For the text-containing cell, return its midpoint in (x, y) coordinate format. 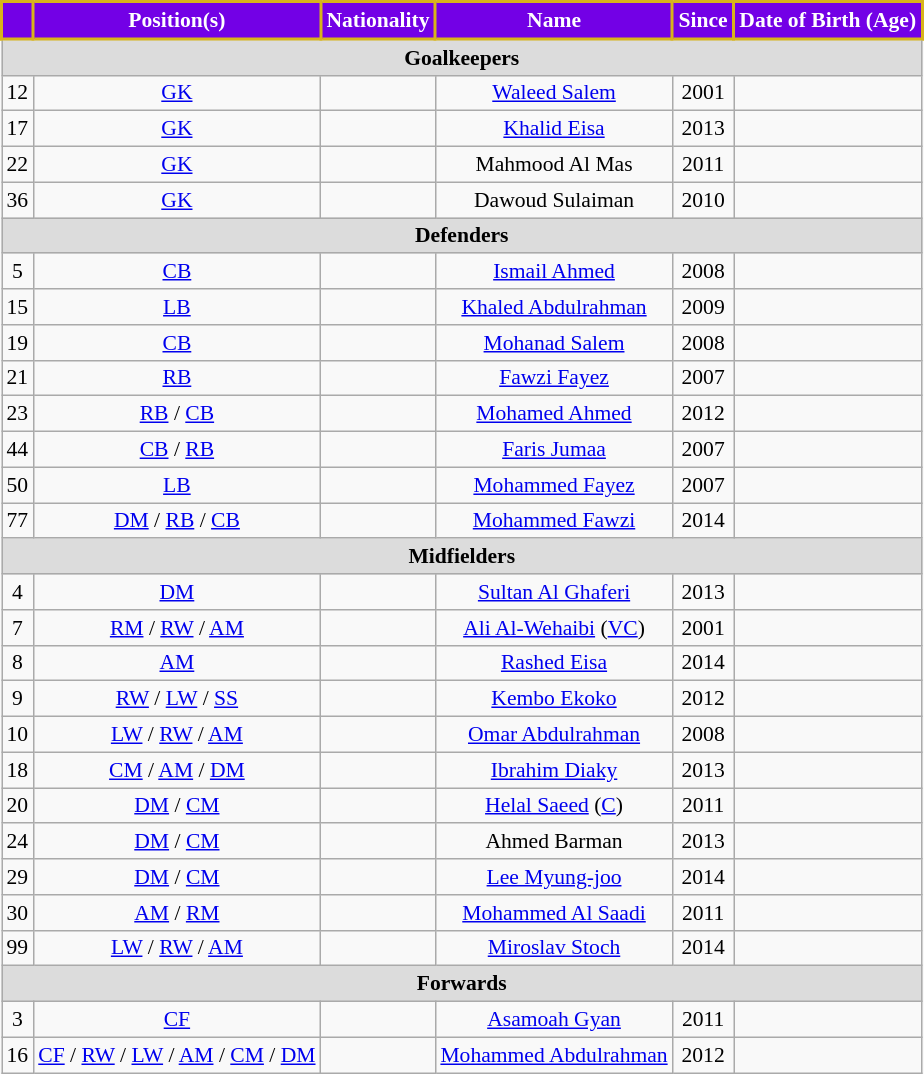
Defenders (462, 236)
17 (18, 129)
2010 (704, 200)
RW / LW / SS (176, 699)
18 (18, 770)
DM (176, 592)
15 (18, 307)
Goalkeepers (462, 57)
CF (176, 1020)
Kembo Ekoko (554, 699)
23 (18, 414)
Fawzi Fayez (554, 378)
Midfielders (462, 557)
22 (18, 165)
Mohammed Al Saadi (554, 913)
3 (18, 1020)
Mohanad Salem (554, 343)
Position(s) (176, 20)
20 (18, 806)
AM / RM (176, 913)
16 (18, 1055)
Sultan Al Ghaferi (554, 592)
44 (18, 450)
12 (18, 93)
Nationality (378, 20)
Mohammed Fayez (554, 485)
RB / CB (176, 414)
2009 (704, 307)
Faris Jumaa (554, 450)
10 (18, 735)
Miroslav Stoch (554, 948)
Asamoah Gyan (554, 1020)
Mohammed Fawzi (554, 521)
Mahmood Al Mas (554, 165)
Since (704, 20)
Rashed Eisa (554, 663)
7 (18, 628)
Ahmed Barman (554, 842)
99 (18, 948)
Name (554, 20)
Khaled Abdulrahman (554, 307)
8 (18, 663)
36 (18, 200)
Helal Saeed (C) (554, 806)
Ibrahim Diaky (554, 770)
Khalid Eisa (554, 129)
CM / AM / DM (176, 770)
Omar Abdulrahman (554, 735)
Ali Al-Wehaibi (VC) (554, 628)
50 (18, 485)
DM / RB / CB (176, 521)
5 (18, 272)
Lee Myung-joo (554, 877)
CB / RB (176, 450)
Mohammed Abdulrahman (554, 1055)
77 (18, 521)
24 (18, 842)
Dawoud Sulaiman (554, 200)
Mohamed Ahmed (554, 414)
21 (18, 378)
9 (18, 699)
4 (18, 592)
Date of Birth (Age) (828, 20)
19 (18, 343)
RM / RW / AM (176, 628)
Waleed Salem (554, 93)
Forwards (462, 984)
29 (18, 877)
30 (18, 913)
Ismail Ahmed (554, 272)
CF / RW / LW / AM / CM / DM (176, 1055)
AM (176, 663)
RB (176, 378)
